Output the [X, Y] coordinate of the center of the cell containing the given text.  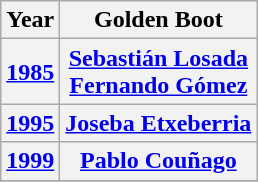
Year [30, 20]
1999 [30, 161]
Pablo Couñago [158, 161]
1985 [30, 72]
Sebastián LosadaFernando Gómez [158, 72]
Joseba Etxeberria [158, 123]
1995 [30, 123]
Golden Boot [158, 20]
